Find where the given text appears and provide that cell's center as [X, Y] coordinate. 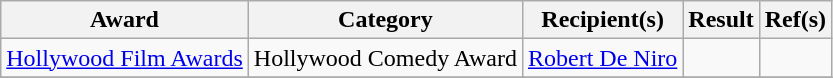
Hollywood Film Awards [125, 58]
Recipient(s) [602, 20]
Award [125, 20]
Robert De Niro [602, 58]
Hollywood Comedy Award [385, 58]
Result [721, 20]
Category [385, 20]
Ref(s) [795, 20]
